Search for the cell housing the specified text and yield its (x, y) center coordinate. 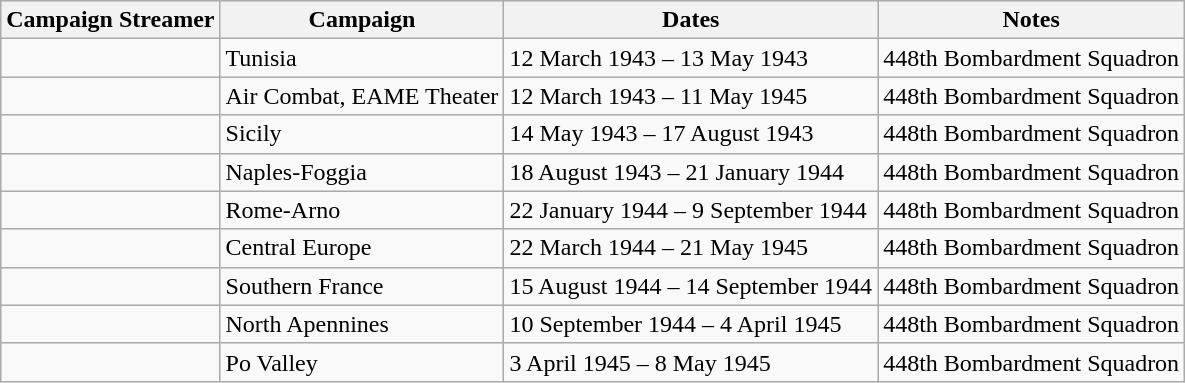
22 January 1944 – 9 September 1944 (691, 210)
12 March 1943 – 11 May 1945 (691, 96)
North Apennines (362, 324)
Campaign Streamer (110, 20)
15 August 1944 – 14 September 1944 (691, 286)
Po Valley (362, 362)
18 August 1943 – 21 January 1944 (691, 172)
Sicily (362, 134)
22 March 1944 – 21 May 1945 (691, 248)
Notes (1032, 20)
14 May 1943 – 17 August 1943 (691, 134)
Naples-Foggia (362, 172)
Dates (691, 20)
Air Combat, EAME Theater (362, 96)
12 March 1943 – 13 May 1943 (691, 58)
Rome-Arno (362, 210)
10 September 1944 – 4 April 1945 (691, 324)
Tunisia (362, 58)
Central Europe (362, 248)
Southern France (362, 286)
3 April 1945 – 8 May 1945 (691, 362)
Campaign (362, 20)
